Capture the cell that displays the provided text and extract its [X, Y] central coordinate. 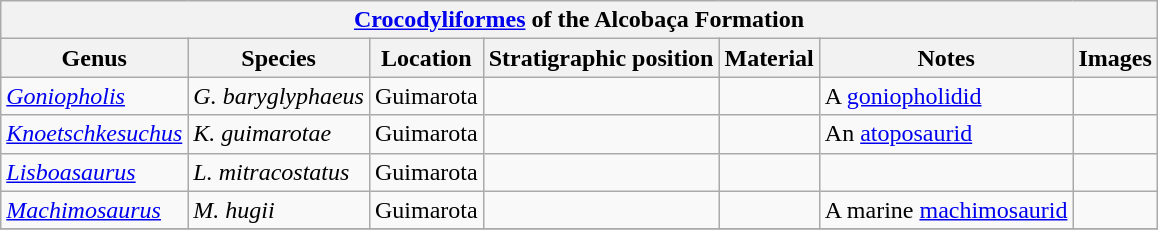
A marine machimosaurid [946, 210]
Knoetschkesuchus [94, 134]
Location [426, 58]
Machimosaurus [94, 210]
Lisboasaurus [94, 172]
A goniopholidid [946, 96]
Images [1115, 58]
Stratigraphic position [601, 58]
Material [769, 58]
Goniopholis [94, 96]
G. baryglyphaeus [279, 96]
L. mitracostatus [279, 172]
An atoposaurid [946, 134]
M. hugii [279, 210]
K. guimarotae [279, 134]
Species [279, 58]
Notes [946, 58]
Crocodyliformes of the Alcobaça Formation [580, 20]
Genus [94, 58]
